Search for the cell housing the specified text and yield its [x, y] center coordinate. 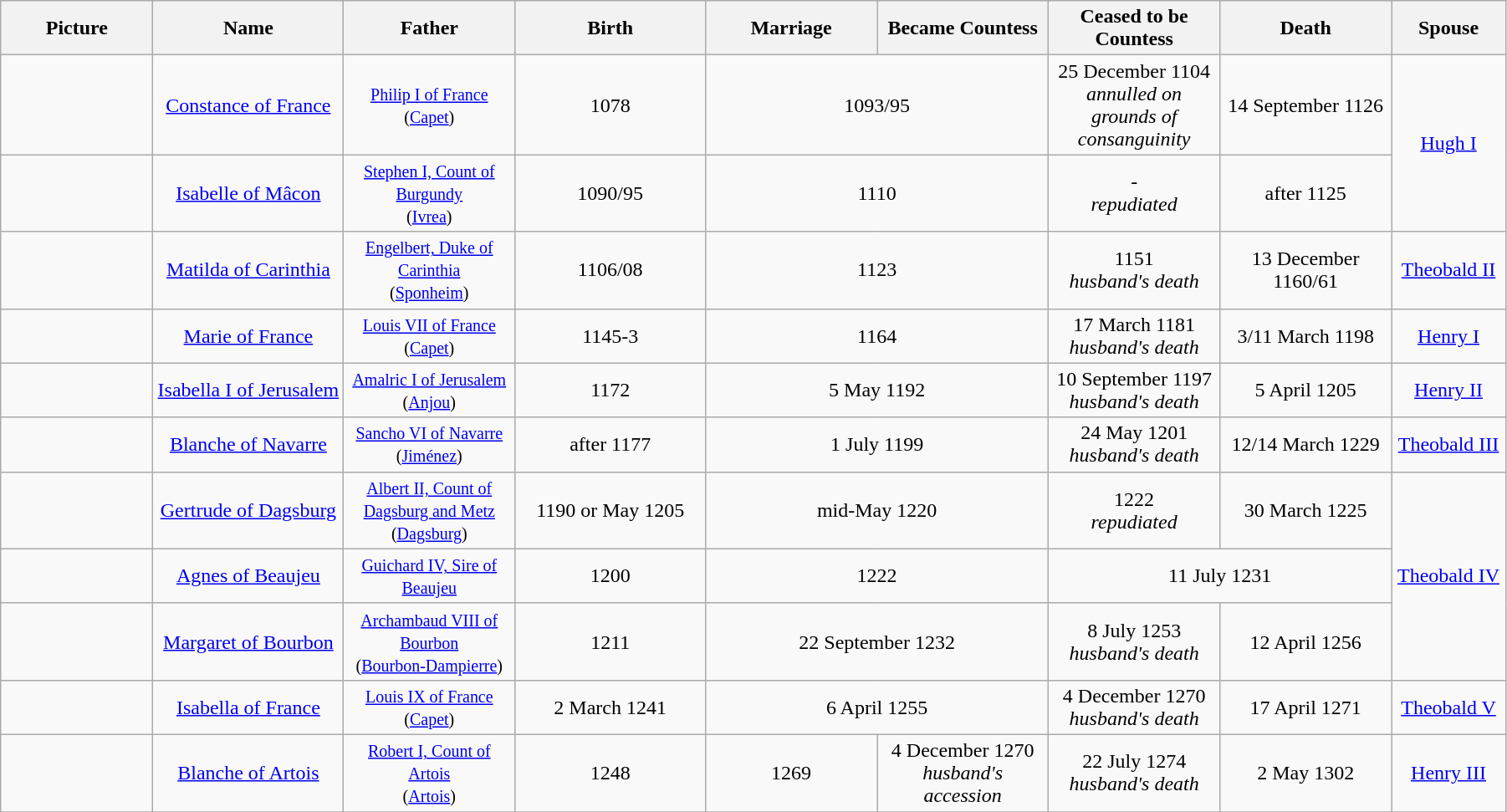
Louis VII of France(Capet) [430, 336]
Margaret of Bourbon [248, 641]
Birth [610, 28]
1106/08 [610, 270]
1145-3 [610, 336]
4 December 1270husband's death [1134, 707]
Sancho VI of Navarre(Jiménez) [430, 445]
mid-May 1220 [877, 510]
Amalric I of Jerusalem(Anjou) [430, 390]
Louis IX of France(Capet) [430, 707]
after 1177 [610, 445]
1110 [877, 193]
10 September 1197husband's death [1134, 390]
Picture [77, 28]
Archambaud VIII of Bourbon(Bourbon-Dampierre) [430, 641]
1093/95 [877, 105]
Blanche of Navarre [248, 445]
1078 [610, 105]
12/14 March 1229 [1306, 445]
Henry I [1448, 336]
Became Countess [963, 28]
Hugh I [1448, 144]
Ceased to be Countess [1134, 28]
17 March 1181husband's death [1134, 336]
Constance of France [248, 105]
22 July 1274husband's death [1134, 773]
1190 or May 1205 [610, 510]
1200 [610, 575]
8 July 1253husband's death [1134, 641]
Guichard IV, Sire of Beaujeu [430, 575]
1151husband's death [1134, 270]
3/11 March 1198 [1306, 336]
1269 [791, 773]
1123 [877, 270]
after 1125 [1306, 193]
13 December 1160/61 [1306, 270]
Matilda of Carinthia [248, 270]
Theobald II [1448, 270]
Agnes of Beaujeu [248, 575]
17 April 1271 [1306, 707]
Isabelle of Mâcon [248, 193]
12 April 1256 [1306, 641]
Engelbert, Duke of Carinthia(Sponheim) [430, 270]
-repudiated [1134, 193]
Name [248, 28]
Gertrude of Dagsburg [248, 510]
Henry II [1448, 390]
Blanche of Artois [248, 773]
Father [430, 28]
2 May 1302 [1306, 773]
Stephen I, Count of Burgundy(Ivrea) [430, 193]
4 December 1270husband's accession [963, 773]
Isabella of France [248, 707]
30 March 1225 [1306, 510]
1222 [877, 575]
5 May 1192 [877, 390]
Death [1306, 28]
Isabella I of Jerusalem [248, 390]
1 July 1199 [877, 445]
1248 [610, 773]
24 May 1201husband's death [1134, 445]
25 December 1104annulled on grounds of consanguinity [1134, 105]
Theobald IV [1448, 575]
1211 [610, 641]
1164 [877, 336]
1172 [610, 390]
6 April 1255 [877, 707]
22 September 1232 [877, 641]
Philip I of France(Capet) [430, 105]
Robert I, Count of Artois(Artois) [430, 773]
Marriage [791, 28]
1222repudiated [1134, 510]
Spouse [1448, 28]
Henry III [1448, 773]
11 July 1231 [1220, 575]
Marie of France [248, 336]
5 April 1205 [1306, 390]
Albert II, Count of Dagsburg and Metz(Dagsburg) [430, 510]
Theobald III [1448, 445]
2 March 1241 [610, 707]
1090/95 [610, 193]
Theobald V [1448, 707]
14 September 1126 [1306, 105]
